Capture the cell that displays the provided text and extract its [X, Y] central coordinate. 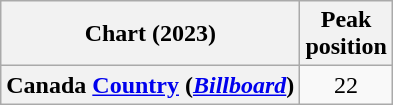
Canada Country (Billboard) [150, 85]
22 [346, 85]
Chart (2023) [150, 34]
Peakposition [346, 34]
